From the cell containing the given text, extract its center point as (X, Y) coordinate. 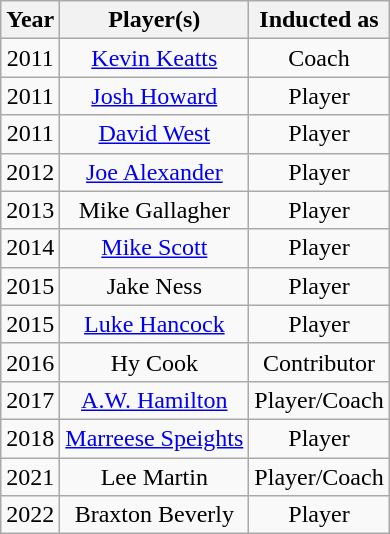
Coach (319, 58)
2022 (30, 515)
Braxton Beverly (154, 515)
Mike Gallagher (154, 210)
2012 (30, 172)
Joe Alexander (154, 172)
2014 (30, 248)
Josh Howard (154, 96)
Lee Martin (154, 477)
Year (30, 20)
Inducted as (319, 20)
Luke Hancock (154, 324)
Jake Ness (154, 286)
Mike Scott (154, 248)
2018 (30, 438)
Player(s) (154, 20)
Kevin Keatts (154, 58)
2021 (30, 477)
2013 (30, 210)
2017 (30, 400)
Hy Cook (154, 362)
David West (154, 134)
Marreese Speights (154, 438)
2016 (30, 362)
Contributor (319, 362)
A.W. Hamilton (154, 400)
